Search for the cell housing the specified text and yield its [X, Y] center coordinate. 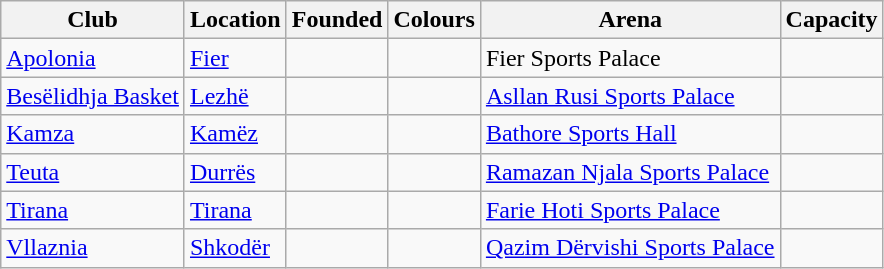
Fier [235, 58]
Asllan Rusi Sports Palace [630, 96]
Teuta [93, 172]
Colours [434, 20]
Arena [630, 20]
Kamza [93, 134]
Ramazan Njala Sports Palace [630, 172]
Kamëz [235, 134]
Apolonia [93, 58]
Durrës [235, 172]
Farie Hoti Sports Palace [630, 210]
Lezhë [235, 96]
Bathore Sports Hall [630, 134]
Besëlidhja Basket [93, 96]
Fier Sports Palace [630, 58]
Qazim Dërvishi Sports Palace [630, 248]
Shkodër [235, 248]
Location [235, 20]
Vllaznia [93, 248]
Founded [337, 20]
Club [93, 20]
Capacity [832, 20]
